Return (X, Y) of the center of cell containing provided text 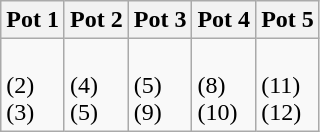
(2) (3) (33, 85)
Pot 4 (224, 20)
Pot 2 (96, 20)
(5) (9) (160, 85)
(11) (12) (288, 85)
(8) (10) (224, 85)
Pot 3 (160, 20)
Pot 1 (33, 20)
Pot 5 (288, 20)
(4) (5) (96, 85)
